Return the [X, Y] coordinate for the center point of the cell that contains the specified text.  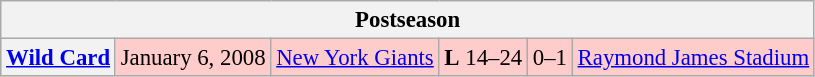
L 14–24 [483, 58]
Wild Card [58, 58]
January 6, 2008 [192, 58]
0–1 [550, 58]
Postseason [408, 20]
New York Giants [355, 58]
Raymond James Stadium [693, 58]
